Return the [x, y] coordinate for the center point of the cell that contains the specified text.  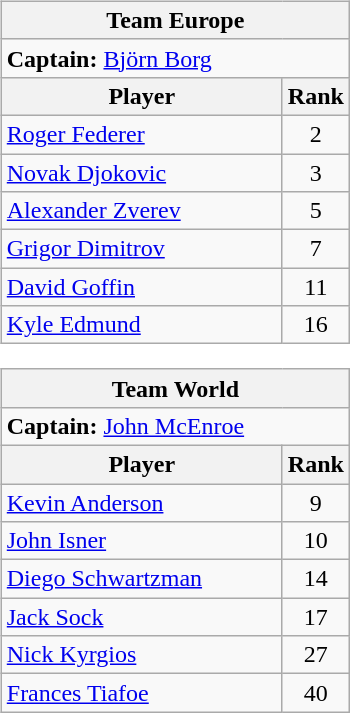
Grigor Dimitrov [142, 249]
2 [316, 134]
3 [316, 173]
Kevin Anderson [142, 503]
John Isner [142, 541]
Diego Schwartzman [142, 579]
Kyle Edmund [142, 325]
10 [316, 541]
David Goffin [142, 287]
40 [316, 693]
16 [316, 325]
Team World [175, 388]
Alexander Zverev [142, 211]
Jack Sock [142, 617]
Frances Tiafoe [142, 693]
Captain: Björn Borg [175, 58]
27 [316, 655]
Captain: John McEnroe [175, 426]
17 [316, 617]
11 [316, 287]
Novak Djokovic [142, 173]
Roger Federer [142, 134]
7 [316, 249]
Team Europe [175, 20]
Nick Kyrgios [142, 655]
9 [316, 503]
14 [316, 579]
5 [316, 211]
